For the text-containing cell, return its midpoint in [X, Y] coordinate format. 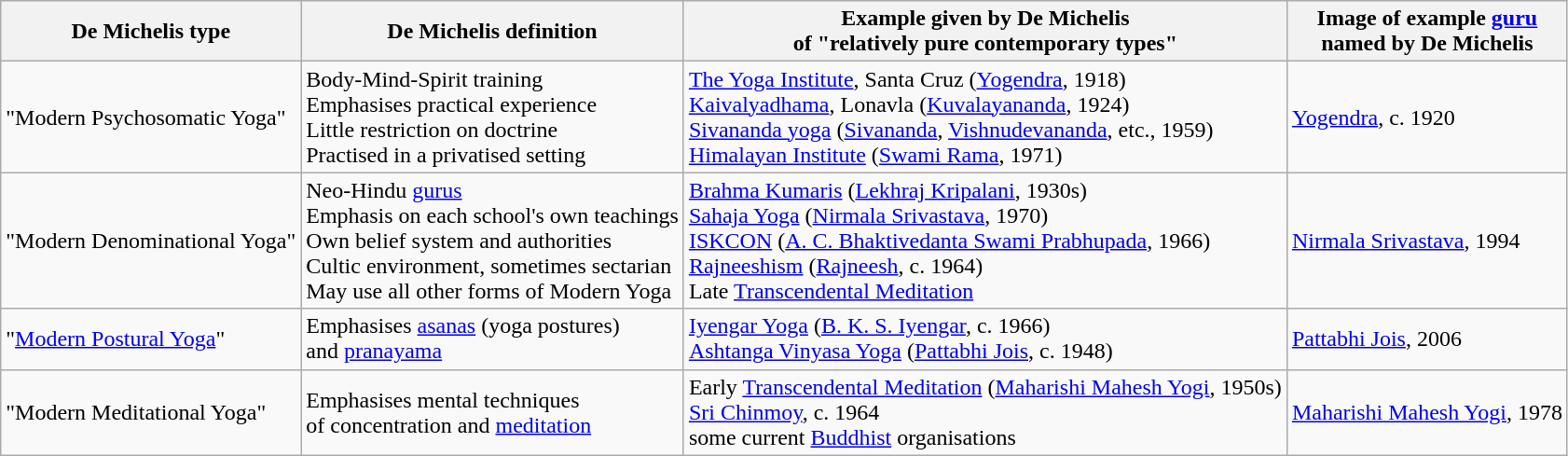
Maharishi Mahesh Yogi, 1978 [1426, 412]
Body-Mind-Spirit trainingEmphasises practical experienceLittle restriction on doctrinePractised in a privatised setting [492, 117]
Iyengar Yoga (B. K. S. Iyengar, c. 1966)Ashtanga Vinyasa Yoga (Pattabhi Jois, c. 1948) [984, 339]
Nirmala Srivastava, 1994 [1426, 241]
De Michelis definition [492, 32]
Emphasises mental techniquesof concentration and meditation [492, 412]
"Modern Psychosomatic Yoga" [151, 117]
Pattabhi Jois, 2006 [1426, 339]
Early Transcendental Meditation (Maharishi Mahesh Yogi, 1950s)Sri Chinmoy, c. 1964some current Buddhist organisations [984, 412]
Emphasises asanas (yoga postures)and pranayama [492, 339]
"Modern Meditational Yoga" [151, 412]
"Modern Postural Yoga" [151, 339]
Image of example gurunamed by De Michelis [1426, 32]
"Modern Denominational Yoga" [151, 241]
Yogendra, c. 1920 [1426, 117]
Example given by De Michelisof "relatively pure contemporary types" [984, 32]
De Michelis type [151, 32]
